Find where the given text appears and provide that cell's center as (x, y) coordinate. 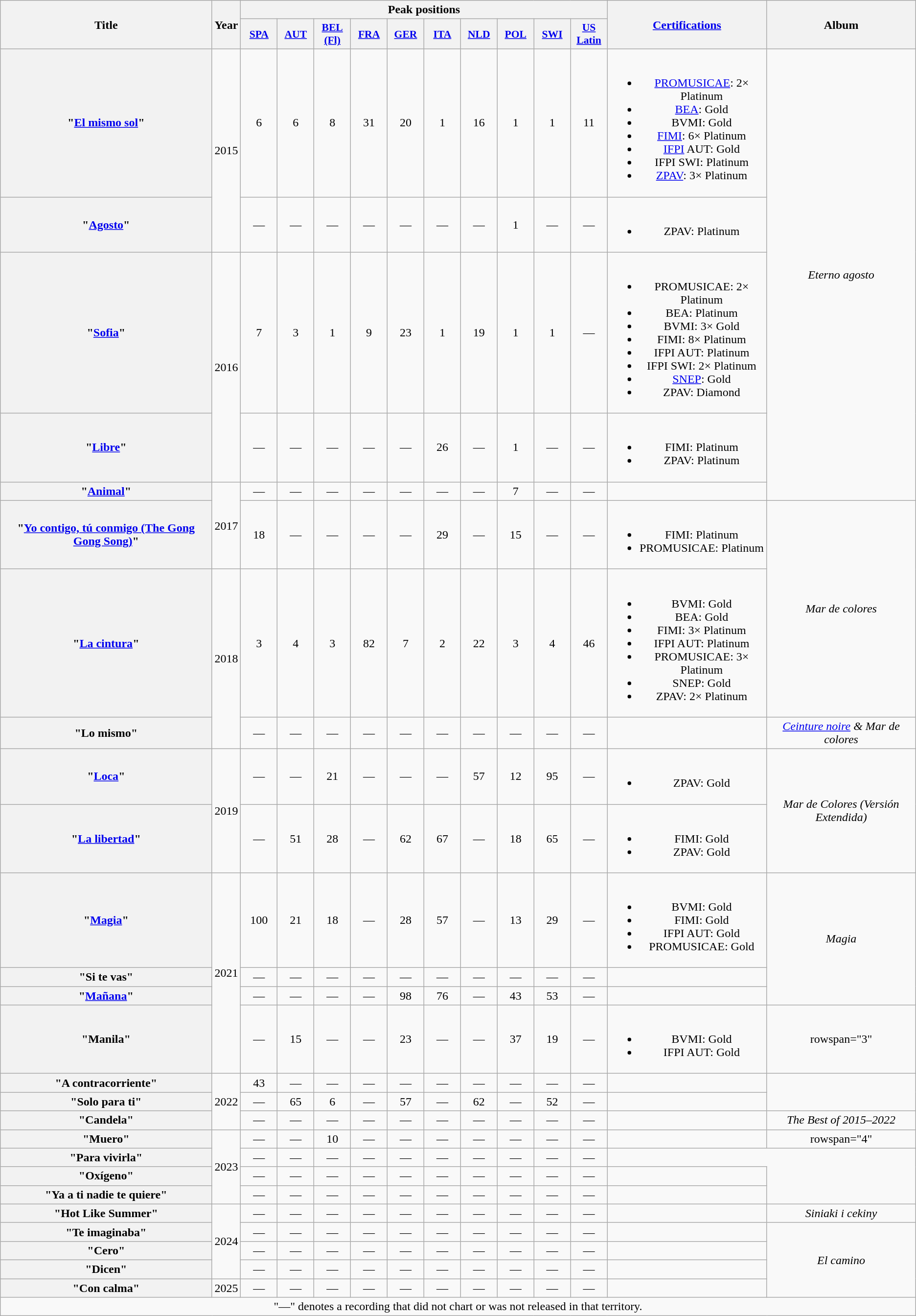
53 (552, 996)
"La libertad" (106, 838)
GER (406, 34)
Siniaki i cekiny (841, 1213)
Title (106, 24)
PROMUSICAE: 2× PlatinumBEA: GoldBVMI: GoldFIMI: 6× PlatinumIFPI AUT: GoldIFPI SWI: PlatinumZPAV: 3× Platinum (687, 123)
Mar de Colores (Versión Extendida) (841, 811)
16 (479, 123)
51 (296, 838)
2024 (226, 1241)
2021 (226, 973)
US Latin (589, 34)
FIMI: PlatinumPROMUSICAE: Platinum (687, 535)
SPA (259, 34)
"A contracorriente" (106, 1083)
"Dicen" (106, 1269)
2019 (226, 811)
13 (516, 920)
11 (589, 123)
31 (369, 123)
"Ya a ti nadie te quiere" (106, 1195)
BVMI: GoldIFPI AUT: Gold (687, 1039)
FRA (369, 34)
2022 (226, 1102)
95 (552, 776)
76 (442, 996)
Magia (841, 939)
"Si te vas" (106, 977)
"Animal" (106, 491)
ITA (442, 34)
NLD (479, 34)
Ceinture noire & Mar de colores (841, 732)
2018 (226, 659)
"Yo contigo, tú conmigo (The Gong Gong Song)" (106, 535)
"—" denotes a recording that did not chart or was not released in that territory. (458, 1307)
82 (369, 643)
2025 (226, 1288)
"Muero" (106, 1139)
2017 (226, 525)
BEL(Fl) (333, 34)
8 (333, 123)
"Candela" (106, 1120)
52 (552, 1102)
2016 (226, 367)
22 (479, 643)
"Manila" (106, 1039)
El camino (841, 1260)
"Te imaginaba" (106, 1232)
"Sofia" (106, 333)
2023 (226, 1167)
2 (442, 643)
37 (516, 1039)
BVMI: GoldFIMI: GoldIFPI AUT: GoldPROMUSICAE: Gold (687, 920)
"Agosto" (106, 224)
Year (226, 24)
FIMI: GoldZPAV: Gold (687, 838)
Mar de colores (841, 609)
AUT (296, 34)
PROMUSICAE: 2× PlatinumBEA: PlatinumBVMI: 3× GoldFIMI: 8× PlatinumIFPI AUT: PlatinumIFPI SWI: 2× PlatinumSNEP: GoldZPAV: Diamond (687, 333)
Peak positions (424, 10)
Certifications (687, 24)
rowspan="3" (841, 1039)
"Para vivirla" (106, 1157)
FIMI: PlatinumZPAV: Platinum (687, 447)
9 (369, 333)
Album (841, 24)
46 (589, 643)
"Cero" (106, 1250)
BVMI: GoldBEA: GoldFIMI: 3× PlatinumIFPI AUT: PlatinumPROMUSICAE: 3× PlatinumSNEP: GoldZPAV: 2× Platinum (687, 643)
Eterno agosto (841, 275)
10 (333, 1139)
rowspan="4" (841, 1139)
"La cintura" (106, 643)
POL (516, 34)
"Con calma" (106, 1288)
98 (406, 996)
12 (516, 776)
67 (442, 838)
"Mañana" (106, 996)
ZPAV: Platinum (687, 224)
"Lo mismo" (106, 732)
The Best of 2015–2022 (841, 1120)
"Hot Like Summer" (106, 1213)
2015 (226, 151)
100 (259, 920)
"Libre" (106, 447)
"Oxígeno" (106, 1176)
"El mismo sol" (106, 123)
20 (406, 123)
ZPAV: Gold (687, 776)
"Solo para ti" (106, 1102)
"Loca" (106, 776)
"Magia" (106, 920)
SWI (552, 34)
26 (442, 447)
